Search for the cell housing the specified text and yield its [X, Y] center coordinate. 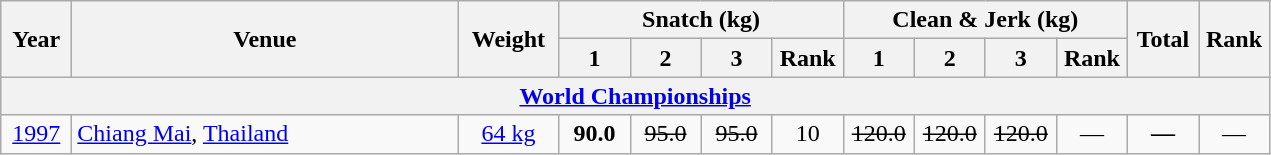
90.0 [594, 134]
Year [36, 39]
World Championships [636, 96]
Total [1162, 39]
Snatch (kg) [701, 20]
Chiang Mai, Thailand [265, 134]
10 [808, 134]
Weight [508, 39]
Venue [265, 39]
1997 [36, 134]
64 kg [508, 134]
Clean & Jerk (kg) [985, 20]
